Extract the [X, Y] coordinate from the center of the cell holding the provided text.  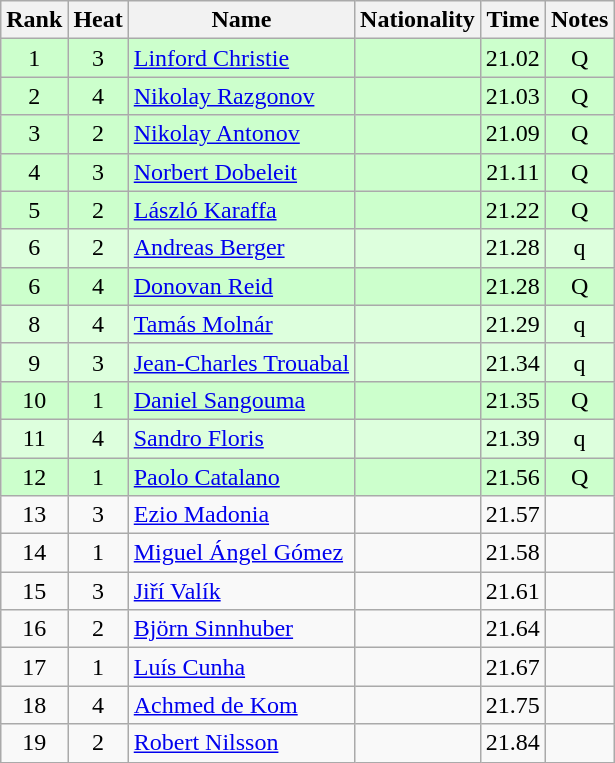
17 [34, 667]
18 [34, 705]
Rank [34, 20]
10 [34, 400]
21.03 [512, 96]
16 [34, 629]
21.84 [512, 743]
Nikolay Razgonov [241, 96]
Paolo Catalano [241, 477]
21.39 [512, 438]
21.29 [512, 324]
Donovan Reid [241, 286]
Jean-Charles Trouabal [241, 362]
Heat [98, 20]
13 [34, 515]
Sandro Floris [241, 438]
8 [34, 324]
Notes [579, 20]
21.02 [512, 58]
Ezio Madonia [241, 515]
Linford Christie [241, 58]
Andreas Berger [241, 248]
5 [34, 210]
Name [241, 20]
Jiří Valík [241, 591]
21.11 [512, 172]
12 [34, 477]
15 [34, 591]
Achmed de Kom [241, 705]
21.75 [512, 705]
14 [34, 553]
Nationality [418, 20]
László Karaffa [241, 210]
11 [34, 438]
Time [512, 20]
Daniel Sangouma [241, 400]
21.61 [512, 591]
21.58 [512, 553]
Robert Nilsson [241, 743]
Nikolay Antonov [241, 134]
Björn Sinnhuber [241, 629]
21.67 [512, 667]
21.09 [512, 134]
Luís Cunha [241, 667]
21.22 [512, 210]
21.64 [512, 629]
21.57 [512, 515]
21.34 [512, 362]
Norbert Dobeleit [241, 172]
9 [34, 362]
21.56 [512, 477]
Tamás Molnár [241, 324]
21.35 [512, 400]
Miguel Ángel Gómez [241, 553]
19 [34, 743]
